Search for the cell housing the specified text and yield its (x, y) center coordinate. 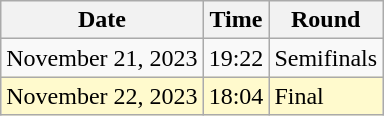
19:22 (236, 58)
Time (236, 20)
Round (326, 20)
Semifinals (326, 58)
18:04 (236, 96)
Date (102, 20)
November 22, 2023 (102, 96)
Final (326, 96)
November 21, 2023 (102, 58)
